Search for the cell housing the specified text and yield its (x, y) center coordinate. 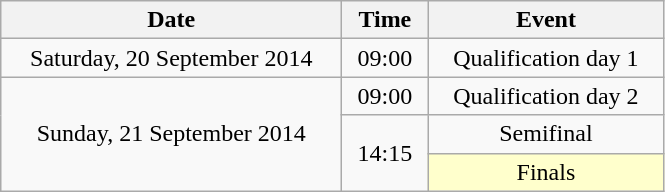
Saturday, 20 September 2014 (172, 58)
Event (546, 20)
Qualification day 2 (546, 96)
Qualification day 1 (546, 58)
Semifinal (546, 134)
14:15 (385, 153)
Date (172, 20)
Sunday, 21 September 2014 (172, 134)
Time (385, 20)
Finals (546, 172)
